Return the (x, y) coordinate for the center point of the cell that contains the specified text.  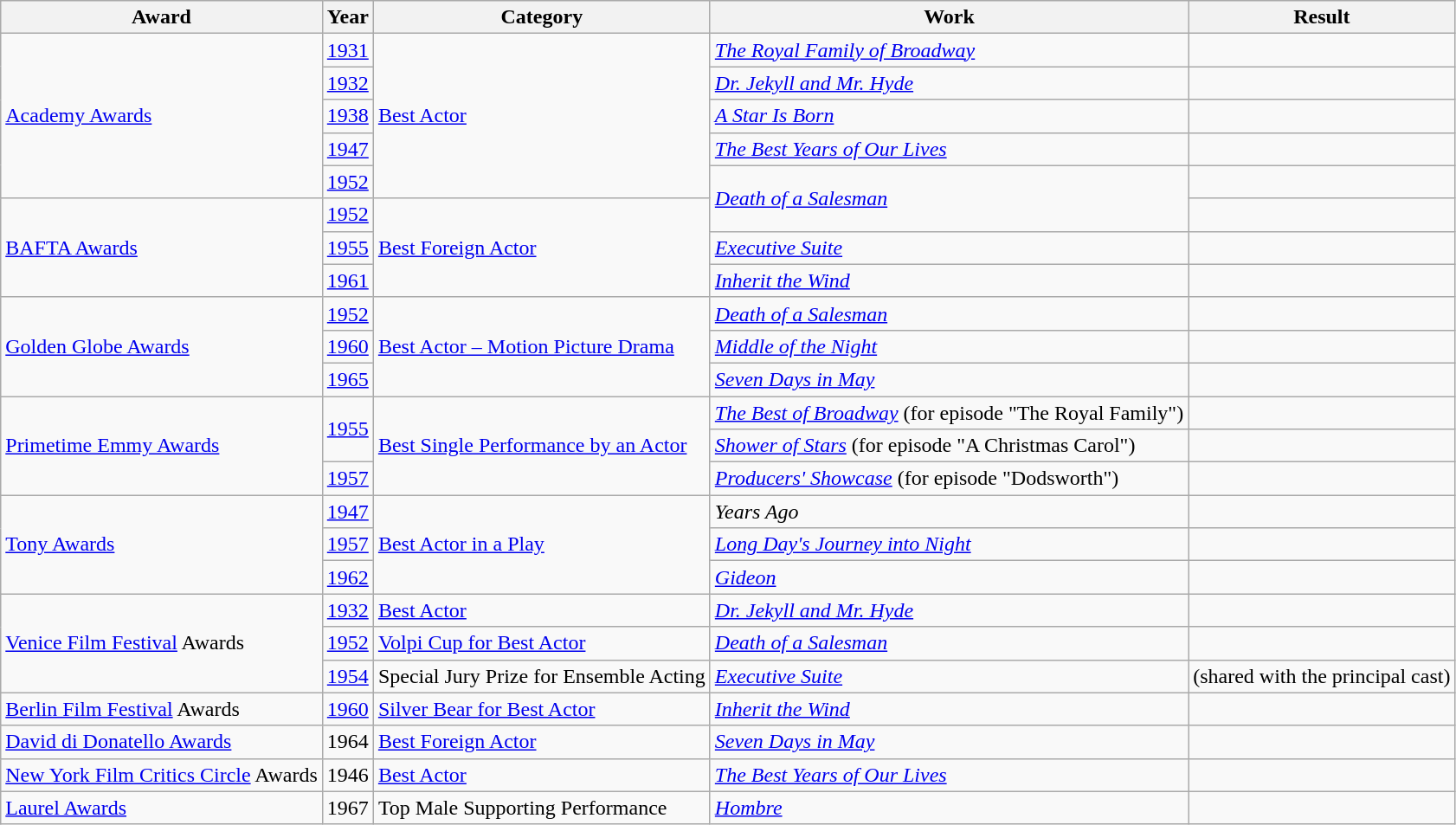
Long Day's Journey into Night (949, 545)
Academy Awards (162, 116)
1931 (348, 50)
The Best of Broadway (for episode "The Royal Family") (949, 413)
Best Single Performance by an Actor (542, 446)
Award (162, 17)
Producers' Showcase (for episode "Dodsworth") (949, 479)
Laurel Awards (162, 808)
BAFTA Awards (162, 248)
Top Male Supporting Performance (542, 808)
The Royal Family of Broadway (949, 50)
Result (1322, 17)
Hombre (949, 808)
Best Actor in a Play (542, 545)
Best Actor – Motion Picture Drama (542, 346)
Silver Bear for Best Actor (542, 709)
1938 (348, 116)
1954 (348, 676)
Primetime Emmy Awards (162, 446)
1962 (348, 577)
Venice Film Festival Awards (162, 643)
Year (348, 17)
Volpi Cup for Best Actor (542, 643)
Middle of the Night (949, 346)
1967 (348, 808)
Work (949, 17)
A Star Is Born (949, 116)
New York Film Critics Circle Awards (162, 775)
Category (542, 17)
David di Donatello Awards (162, 742)
1961 (348, 280)
Special Jury Prize for Ensemble Acting (542, 676)
(shared with the principal cast) (1322, 676)
1965 (348, 379)
1946 (348, 775)
Gideon (949, 577)
Tony Awards (162, 545)
Years Ago (949, 512)
Berlin Film Festival Awards (162, 709)
Shower of Stars (for episode "A Christmas Carol") (949, 446)
1964 (348, 742)
Golden Globe Awards (162, 346)
